Find where the given text appears and provide that cell's center as (x, y) coordinate. 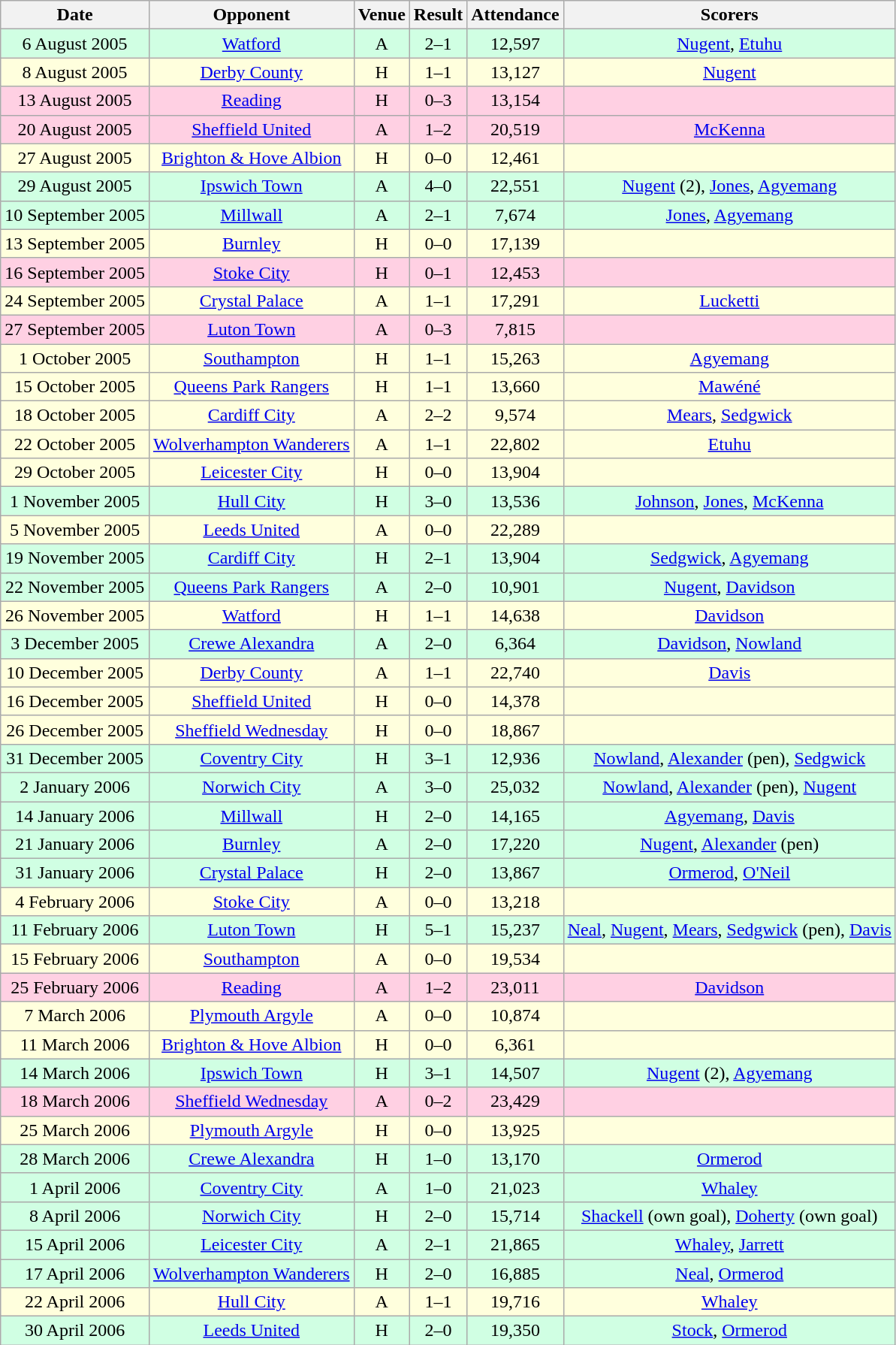
22 April 2006 (75, 1302)
14 January 2006 (75, 815)
7,815 (515, 329)
21,023 (515, 1187)
14,165 (515, 815)
21 January 2006 (75, 845)
8 August 2005 (75, 72)
19 November 2005 (75, 558)
3 December 2005 (75, 644)
13,170 (515, 1159)
Mawéné (729, 387)
19,350 (515, 1331)
Stock, Ormerod (729, 1331)
10,901 (515, 587)
Nugent, Alexander (pen) (729, 845)
31 January 2006 (75, 873)
18 March 2006 (75, 1102)
Sedgwick, Agyemang (729, 558)
14,507 (515, 1073)
15,237 (515, 930)
Nugent (2), Jones, Agyemang (729, 186)
5–1 (438, 930)
Venue (382, 15)
Nugent, Etuhu (729, 44)
15 February 2006 (75, 959)
Opponent (251, 15)
20,519 (515, 129)
23,011 (515, 987)
6 August 2005 (75, 44)
22 October 2005 (75, 444)
Ormerod, O'Neil (729, 873)
13,925 (515, 1130)
Davis (729, 672)
11 February 2006 (75, 930)
26 December 2005 (75, 730)
15 October 2005 (75, 387)
24 September 2005 (75, 301)
8 April 2006 (75, 1216)
27 August 2005 (75, 158)
Ormerod (729, 1159)
Agyemang, Davis (729, 815)
6,364 (515, 644)
28 March 2006 (75, 1159)
4–0 (438, 186)
22,289 (515, 530)
7,674 (515, 215)
Nugent (2), Agyemang (729, 1073)
30 April 2006 (75, 1331)
5 November 2005 (75, 530)
Scorers (729, 15)
7 March 2006 (75, 1016)
22,740 (515, 672)
Johnson, Jones, McKenna (729, 501)
19,534 (515, 959)
25 March 2006 (75, 1130)
27 September 2005 (75, 329)
Date (75, 15)
0–2 (438, 1102)
18,867 (515, 730)
17,220 (515, 845)
Lucketti (729, 301)
Result (438, 15)
19,716 (515, 1302)
20 August 2005 (75, 129)
Attendance (515, 15)
31 December 2005 (75, 758)
22 November 2005 (75, 587)
12,461 (515, 158)
25,032 (515, 787)
14,378 (515, 701)
16 December 2005 (75, 701)
18 October 2005 (75, 416)
17,139 (515, 243)
17 April 2006 (75, 1274)
13,127 (515, 72)
Davidson, Nowland (729, 644)
Nugent (729, 72)
25 February 2006 (75, 987)
Mears, Sedgwick (729, 416)
Nugent, Davidson (729, 587)
1 October 2005 (75, 358)
12,453 (515, 272)
13 August 2005 (75, 101)
13,660 (515, 387)
16,885 (515, 1274)
11 March 2006 (75, 1044)
29 October 2005 (75, 473)
16 September 2005 (75, 272)
26 November 2005 (75, 615)
15,263 (515, 358)
6,361 (515, 1044)
Neal, Nugent, Mears, Sedgwick (pen), Davis (729, 930)
15 April 2006 (75, 1244)
13 September 2005 (75, 243)
21,865 (515, 1244)
Shackell (own goal), Doherty (own goal) (729, 1216)
22,551 (515, 186)
12,936 (515, 758)
23,429 (515, 1102)
Neal, Ormerod (729, 1274)
Whaley, Jarrett (729, 1244)
2–2 (438, 416)
13,867 (515, 873)
14,638 (515, 615)
13,154 (515, 101)
Nowland, Alexander (pen), Nugent (729, 787)
29 August 2005 (75, 186)
Etuhu (729, 444)
4 February 2006 (75, 902)
13,218 (515, 902)
1 November 2005 (75, 501)
10,874 (515, 1016)
Agyemang (729, 358)
22,802 (515, 444)
2 January 2006 (75, 787)
13,536 (515, 501)
15,714 (515, 1216)
14 March 2006 (75, 1073)
Nowland, Alexander (pen), Sedgwick (729, 758)
0–1 (438, 272)
9,574 (515, 416)
10 September 2005 (75, 215)
10 December 2005 (75, 672)
Jones, Agyemang (729, 215)
1 April 2006 (75, 1187)
McKenna (729, 129)
17,291 (515, 301)
12,597 (515, 44)
